Capture the cell that displays the provided text and extract its [X, Y] central coordinate. 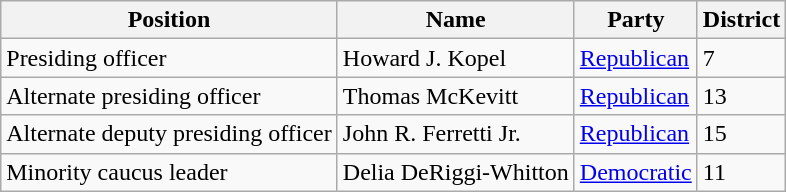
Name [456, 20]
District [741, 20]
John R. Ferretti Jr. [456, 134]
Thomas McKevitt [456, 96]
Party [636, 20]
13 [741, 96]
Minority caucus leader [170, 172]
Democratic [636, 172]
11 [741, 172]
Howard J. Kopel [456, 58]
Position [170, 20]
Presiding officer [170, 58]
15 [741, 134]
Delia DeRiggi-Whitton [456, 172]
Alternate deputy presiding officer [170, 134]
Alternate presiding officer [170, 96]
7 [741, 58]
